Pinpoint the cell where the given text exists, returning its [x, y] midpoint coordinate. 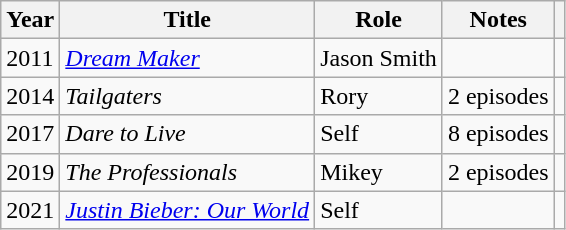
2014 [30, 96]
Justin Bieber: Our World [188, 210]
Dream Maker [188, 58]
2021 [30, 210]
Jason Smith [379, 58]
2011 [30, 58]
Tailgaters [188, 96]
Dare to Live [188, 134]
Rory [379, 96]
Role [379, 20]
8 episodes [498, 134]
Title [188, 20]
2017 [30, 134]
Notes [498, 20]
2019 [30, 172]
The Professionals [188, 172]
Year [30, 20]
Mikey [379, 172]
